Search for the cell housing the specified text and yield its (X, Y) center coordinate. 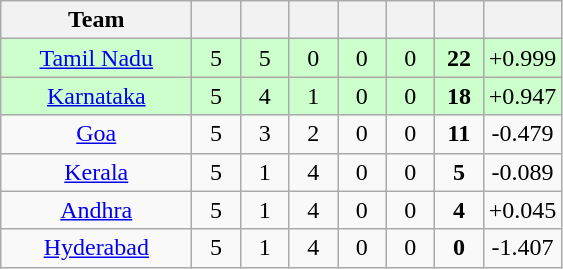
Andhra (96, 210)
+0.045 (522, 210)
2 (314, 134)
11 (460, 134)
-0.479 (522, 134)
Kerala (96, 172)
Tamil Nadu (96, 58)
Goa (96, 134)
22 (460, 58)
+0.947 (522, 96)
18 (460, 96)
Team (96, 20)
Hyderabad (96, 248)
Karnataka (96, 96)
3 (264, 134)
-1.407 (522, 248)
-0.089 (522, 172)
+0.999 (522, 58)
